Return the [x, y] coordinate for the center point of the cell that contains the specified text.  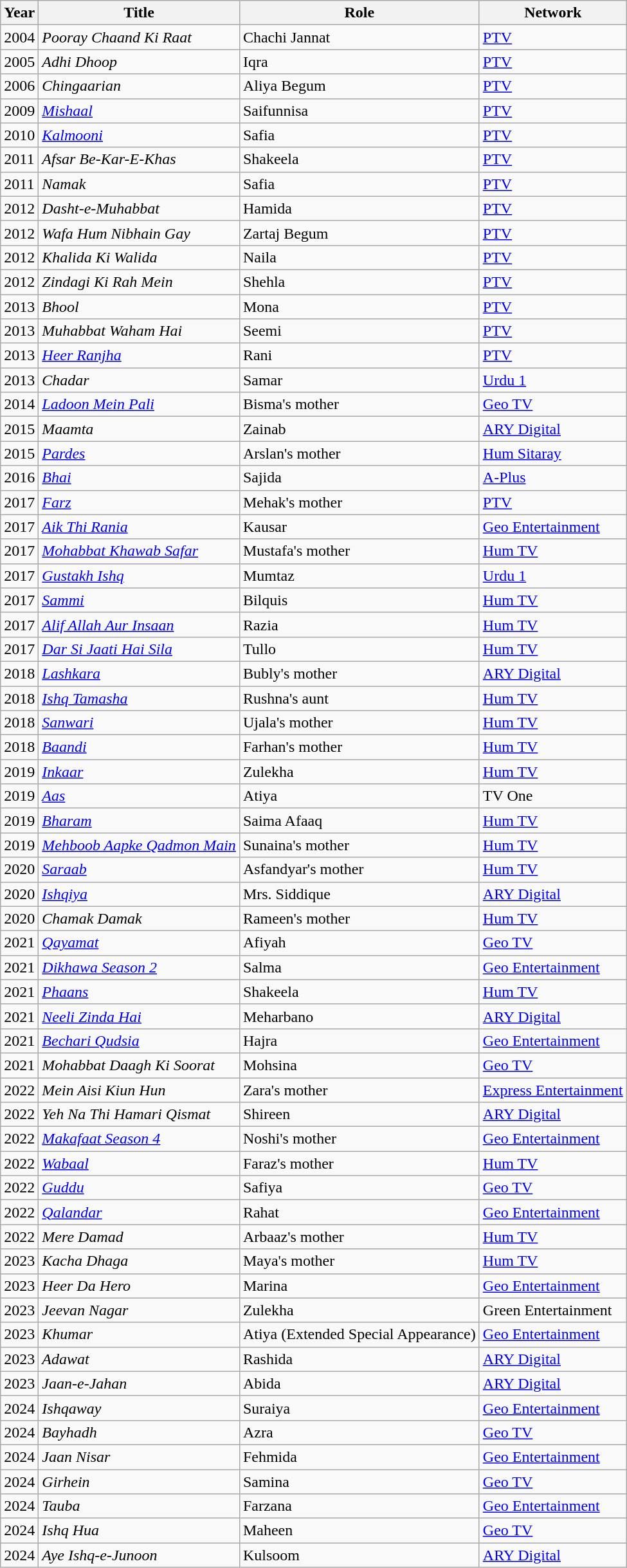
Makafaat Season 4 [139, 1139]
Aye Ishq-e-Junoon [139, 1555]
2010 [19, 135]
Rushna's aunt [359, 698]
Mein Aisi Kiun Hun [139, 1090]
Lashkara [139, 673]
Wabaal [139, 1163]
Jeevan Nagar [139, 1310]
Neeli Zinda Hai [139, 1016]
2009 [19, 111]
Muhabbat Waham Hai [139, 331]
Maya's mother [359, 1261]
Sunaina's mother [359, 845]
Hajra [359, 1041]
Jaan Nisar [139, 1457]
Mustafa's mother [359, 551]
Maamta [139, 429]
Network [553, 13]
Fehmida [359, 1457]
Tauba [139, 1506]
Sanwari [139, 723]
2005 [19, 62]
Bhool [139, 307]
Role [359, 13]
Aas [139, 796]
Arbaaz's mother [359, 1237]
Farzana [359, 1506]
Khalida Ki Walida [139, 257]
Pooray Chaand Ki Raat [139, 37]
Marina [359, 1286]
Rani [359, 356]
Chadar [139, 380]
Rahat [359, 1212]
Saraab [139, 870]
Dikhawa Season 2 [139, 967]
Bharam [139, 821]
Rashida [359, 1359]
Dasht-e-Muhabbat [139, 208]
Asfandyar's mother [359, 870]
2006 [19, 86]
Noshi's mother [359, 1139]
Abida [359, 1383]
Mrs. Siddique [359, 894]
Mishaal [139, 111]
Aliya Begum [359, 86]
Adawat [139, 1359]
Suraiya [359, 1408]
Qalandar [139, 1212]
Ishq Hua [139, 1531]
Maheen [359, 1531]
Heer Ranjha [139, 356]
Samina [359, 1481]
A-Plus [553, 478]
Pardes [139, 453]
Mohabbat Daagh Ki Soorat [139, 1065]
Atiya [359, 796]
Bechari Qudsia [139, 1041]
Kalmooni [139, 135]
Baandi [139, 747]
Afsar Be-Kar-E-Khas [139, 160]
Sajida [359, 478]
Inkaar [139, 772]
2004 [19, 37]
Razia [359, 624]
Azra [359, 1432]
Ishqiya [139, 894]
Phaans [139, 992]
Saima Afaaq [359, 821]
Year [19, 13]
Shehla [359, 282]
Samar [359, 380]
Gustakh Ishq [139, 576]
Qayamat [139, 943]
Wafa Hum Nibhain Gay [139, 233]
Farhan's mother [359, 747]
Iqra [359, 62]
Ishqaway [139, 1408]
TV One [553, 796]
Ujala's mother [359, 723]
Saifunnisa [359, 111]
2016 [19, 478]
Mehak's mother [359, 502]
Mumtaz [359, 576]
Mohabbat Khawab Safar [139, 551]
Shireen [359, 1115]
Seemi [359, 331]
Mohsina [359, 1065]
Mehboob Aapke Qadmon Main [139, 845]
Bayhadh [139, 1432]
Guddu [139, 1188]
Kulsoom [359, 1555]
Girhein [139, 1481]
Chingaarian [139, 86]
Chachi Jannat [359, 37]
Zindagi Ki Rah Mein [139, 282]
Salma [359, 967]
Tullo [359, 649]
Bubly's mother [359, 673]
Namak [139, 184]
2014 [19, 405]
Afiyah [359, 943]
Naila [359, 257]
Zainab [359, 429]
Bhai [139, 478]
Kacha Dhaga [139, 1261]
Sammi [139, 600]
Zartaj Begum [359, 233]
Mere Damad [139, 1237]
Aik Thi Rania [139, 527]
Ladoon Mein Pali [139, 405]
Yeh Na Thi Hamari Qismat [139, 1115]
Dar Si Jaati Hai Sila [139, 649]
Mona [359, 307]
Arslan's mother [359, 453]
Hamida [359, 208]
Ishq Tamasha [139, 698]
Zara's mother [359, 1090]
Green Entertainment [553, 1310]
Chamak Damak [139, 918]
Khumar [139, 1335]
Farz [139, 502]
Jaan-e-Jahan [139, 1383]
Faraz's mother [359, 1163]
Safiya [359, 1188]
Kausar [359, 527]
Adhi Dhoop [139, 62]
Title [139, 13]
Bisma's mother [359, 405]
Express Entertainment [553, 1090]
Alif Allah Aur Insaan [139, 624]
Meharbano [359, 1016]
Heer Da Hero [139, 1286]
Hum Sitaray [553, 453]
Rameen's mother [359, 918]
Atiya (Extended Special Appearance) [359, 1335]
Bilquis [359, 600]
